From the cell containing the given text, extract its center point as [X, Y] coordinate. 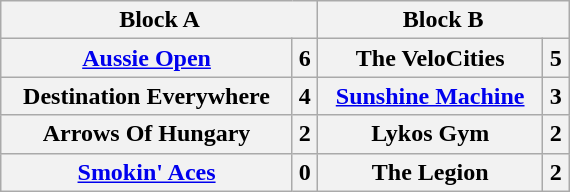
Smokin' Aces [146, 172]
The VeloCities [430, 58]
5 [556, 58]
3 [556, 96]
Lykos Gym [430, 134]
Destination Everywhere [146, 96]
The Legion [430, 172]
Block B [444, 20]
4 [305, 96]
Arrows Of Hungary [146, 134]
Aussie Open [146, 58]
0 [305, 172]
Block A [159, 20]
Sunshine Machine [430, 96]
6 [305, 58]
